Return the [x, y] coordinate for the center point of the cell that contains the specified text.  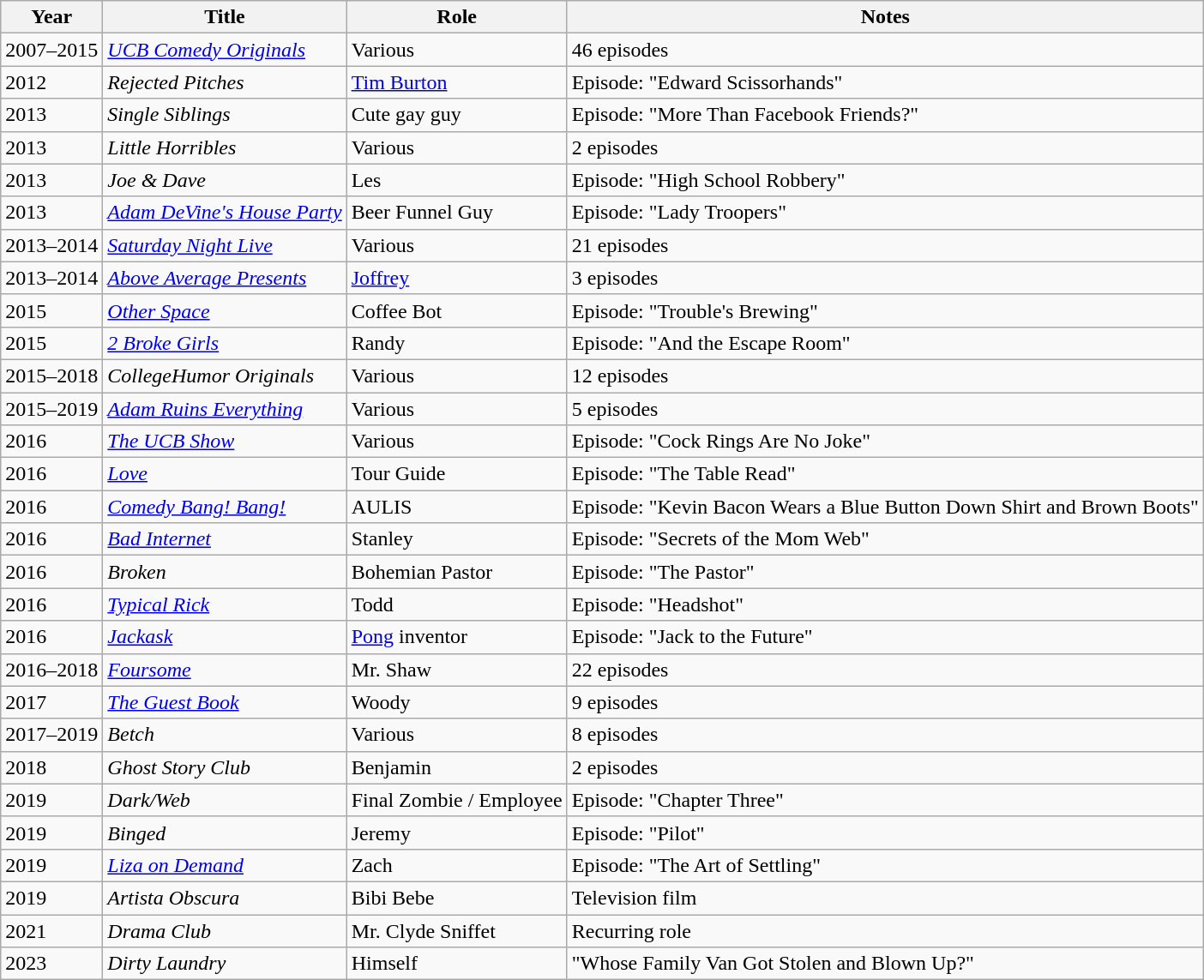
Bohemian Pastor [456, 572]
Episode: "Jack to the Future" [885, 637]
Title [225, 17]
5 episodes [885, 409]
Episode: "High School Robbery" [885, 180]
Episode: "Chapter Three" [885, 800]
"Whose Family Van Got Stolen and Blown Up?" [885, 964]
Little Horribles [225, 147]
Pong inventor [456, 637]
Episode: "Pilot" [885, 833]
Artista Obscura [225, 898]
Jackask [225, 637]
2007–2015 [51, 50]
2015–2019 [51, 409]
Role [456, 17]
Drama Club [225, 930]
Jeremy [456, 833]
Typical Rick [225, 604]
Beer Funnel Guy [456, 213]
Zach [456, 865]
Rejected Pitches [225, 82]
Cute gay guy [456, 115]
UCB Comedy Originals [225, 50]
Todd [456, 604]
Other Space [225, 310]
Episode: "Headshot" [885, 604]
Above Average Presents [225, 278]
The UCB Show [225, 442]
12 episodes [885, 376]
46 episodes [885, 50]
Mr. Clyde Sniffet [456, 930]
Episode: "The Table Read" [885, 474]
Episode: "And the Escape Room" [885, 343]
Broken [225, 572]
Randy [456, 343]
Tim Burton [456, 82]
8 episodes [885, 735]
Recurring role [885, 930]
CollegeHumor Originals [225, 376]
2015–2018 [51, 376]
2016–2018 [51, 670]
Ghost Story Club [225, 767]
Les [456, 180]
2012 [51, 82]
Tour Guide [456, 474]
Year [51, 17]
Episode: "The Art of Settling" [885, 865]
Episode: "Cock Rings Are No Joke" [885, 442]
Love [225, 474]
Adam Ruins Everything [225, 409]
Dirty Laundry [225, 964]
Dark/Web [225, 800]
Mr. Shaw [456, 670]
Bibi Bebe [456, 898]
Saturday Night Live [225, 245]
2 Broke Girls [225, 343]
Bad Internet [225, 539]
3 episodes [885, 278]
2017–2019 [51, 735]
2021 [51, 930]
Episode: "Edward Scissorhands" [885, 82]
Adam DeVine's House Party [225, 213]
Episode: "The Pastor" [885, 572]
22 episodes [885, 670]
The Guest Book [225, 702]
Comedy Bang! Bang! [225, 507]
Woody [456, 702]
Episode: "Kevin Bacon Wears a Blue Button Down Shirt and Brown Boots" [885, 507]
Betch [225, 735]
Episode: "Lady Troopers" [885, 213]
Binged [225, 833]
Episode: "More Than Facebook Friends?" [885, 115]
Single Siblings [225, 115]
9 episodes [885, 702]
Benjamin [456, 767]
Final Zombie / Employee [456, 800]
Episode: "Secrets of the Mom Web" [885, 539]
21 episodes [885, 245]
Notes [885, 17]
Episode: "Trouble's Brewing" [885, 310]
Stanley [456, 539]
Coffee Bot [456, 310]
AULIS [456, 507]
Foursome [225, 670]
2017 [51, 702]
Joe & Dave [225, 180]
2023 [51, 964]
Joffrey [456, 278]
Himself [456, 964]
Liza on Demand [225, 865]
Television film [885, 898]
2018 [51, 767]
